Pinpoint the cell where the given text exists, returning its (X, Y) midpoint coordinate. 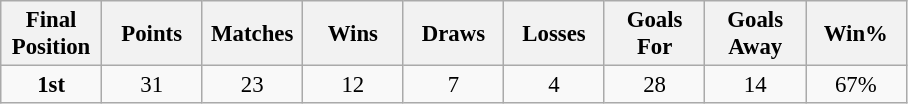
Losses (554, 34)
7 (454, 85)
1st (52, 85)
Win% (856, 34)
14 (756, 85)
Final Position (52, 34)
Goals For (654, 34)
Wins (354, 34)
67% (856, 85)
28 (654, 85)
23 (252, 85)
Matches (252, 34)
Draws (454, 34)
4 (554, 85)
Goals Away (756, 34)
31 (152, 85)
Points (152, 34)
12 (354, 85)
